Locate the cell with the specified text and output its (x, y) center coordinate. 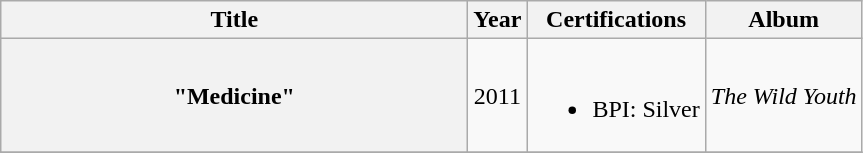
The Wild Youth (784, 96)
Certifications (616, 20)
"Medicine" (234, 96)
Year (498, 20)
2011 (498, 96)
Album (784, 20)
BPI: Silver (616, 96)
Title (234, 20)
